Pinpoint the cell where the given text exists, returning its [x, y] midpoint coordinate. 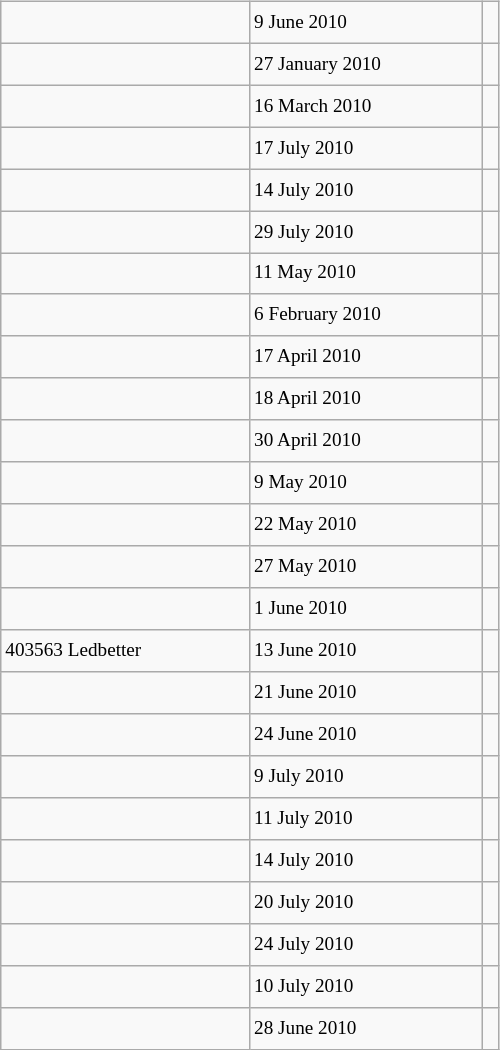
403563 Ledbetter [126, 651]
17 April 2010 [366, 357]
6 February 2010 [366, 315]
20 July 2010 [366, 902]
18 April 2010 [366, 399]
24 June 2010 [366, 735]
27 May 2010 [366, 567]
10 July 2010 [366, 986]
22 May 2010 [366, 525]
9 May 2010 [366, 483]
28 June 2010 [366, 1028]
24 July 2010 [366, 944]
11 May 2010 [366, 274]
30 April 2010 [366, 441]
29 July 2010 [366, 232]
9 June 2010 [366, 22]
9 July 2010 [366, 777]
27 January 2010 [366, 64]
1 June 2010 [366, 609]
17 July 2010 [366, 148]
13 June 2010 [366, 651]
16 March 2010 [366, 106]
11 July 2010 [366, 819]
21 June 2010 [366, 693]
